Pinpoint the cell where the given text exists, returning its [X, Y] midpoint coordinate. 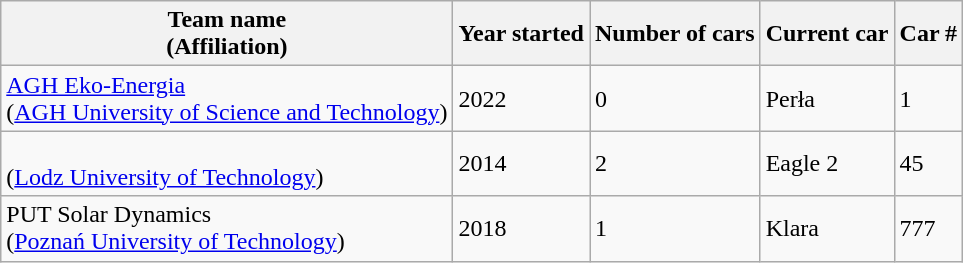
Car # [928, 34]
Perła [827, 98]
AGH Eko-Energia (AGH University of Science and Technology) [227, 98]
Year started [522, 34]
2018 [522, 228]
(Lodz University of Technology) [227, 164]
Number of cars [676, 34]
777 [928, 228]
2014 [522, 164]
2 [676, 164]
Team name(Affiliation) [227, 34]
45 [928, 164]
0 [676, 98]
Eagle 2 [827, 164]
2022 [522, 98]
Klara [827, 228]
PUT Solar Dynamics(Poznań University of Technology) [227, 228]
Current car [827, 34]
